Detect which cell encompasses the target text, then output its [x, y] center coordinate. 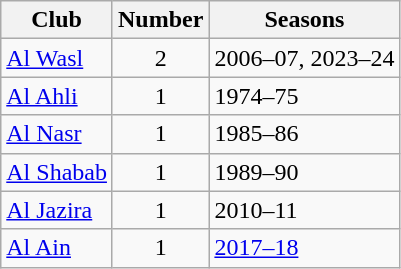
Seasons [304, 20]
Al Jazira [57, 210]
1989–90 [304, 172]
Al Shabab [57, 172]
2017–18 [304, 248]
Al Ahli [57, 96]
Al Ain [57, 248]
Club [57, 20]
1985–86 [304, 134]
2010–11 [304, 210]
1974–75 [304, 96]
Al Wasl [57, 58]
2 [160, 58]
Number [160, 20]
Al Nasr [57, 134]
2006–07, 2023–24 [304, 58]
